Capture the cell that displays the provided text and extract its [X, Y] central coordinate. 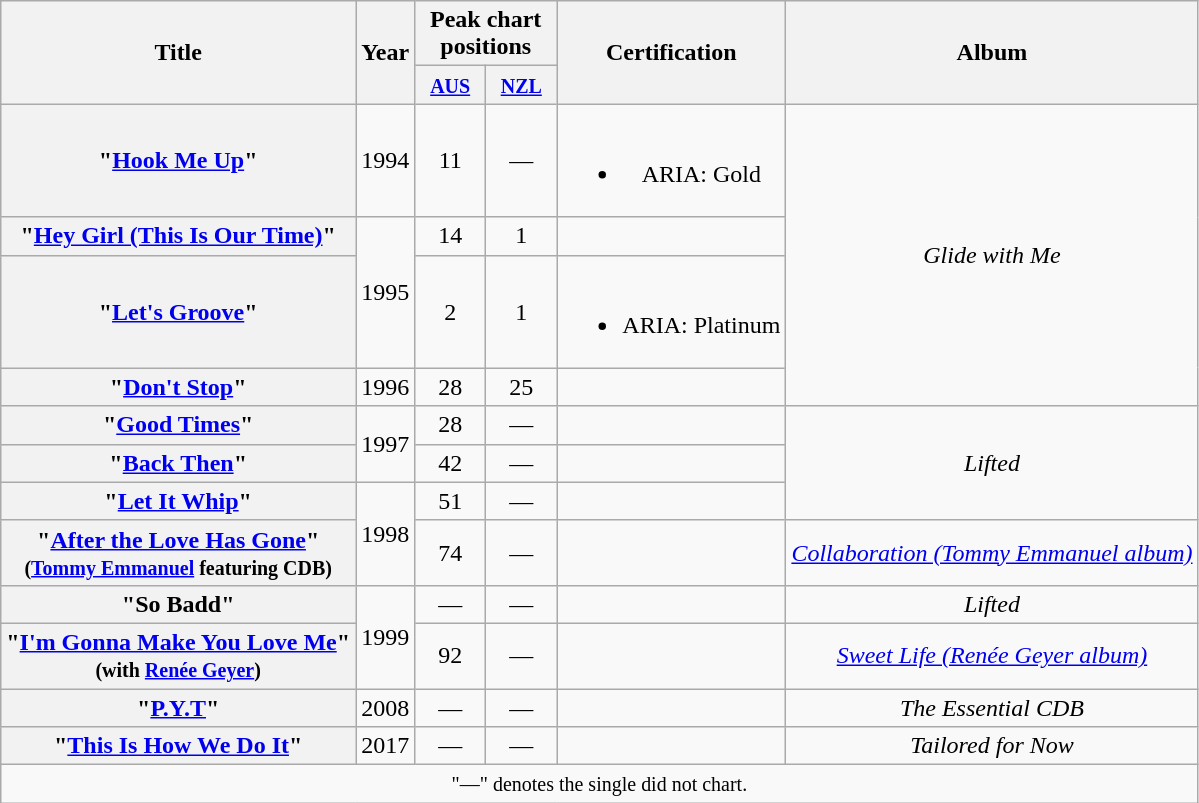
Certification [672, 52]
ARIA: Platinum [672, 312]
"Let It Whip" [178, 501]
"Hook Me Up" [178, 160]
Title [178, 52]
1996 [386, 387]
Glide with Me [992, 255]
"Hey Girl (This Is Our Time)" [178, 236]
Collaboration (Tommy Emmanuel album) [992, 552]
NZL [522, 85]
1994 [386, 160]
ARIA: Gold [672, 160]
"Don't Stop" [178, 387]
1998 [386, 534]
"I'm Gonna Make You Love Me" (with Renée Geyer) [178, 656]
"Good Times" [178, 425]
"After the Love Has Gone" (Tommy Emmanuel featuring CDB) [178, 552]
"Let's Groove" [178, 312]
"So Badd" [178, 604]
Year [386, 52]
92 [450, 656]
"—" denotes the single did not chart. [600, 784]
"Back Then" [178, 463]
2008 [386, 707]
Peak chart positions [486, 34]
Tailored for Now [992, 746]
2017 [386, 746]
1999 [386, 636]
25 [522, 387]
"P.Y.T" [178, 707]
2 [450, 312]
Album [992, 52]
Sweet Life (Renée Geyer album) [992, 656]
51 [450, 501]
42 [450, 463]
74 [450, 552]
11 [450, 160]
1995 [386, 292]
The Essential CDB [992, 707]
AUS [450, 85]
1997 [386, 444]
14 [450, 236]
"This Is How We Do It" [178, 746]
